Locate the cell with the specified text and output its [X, Y] center coordinate. 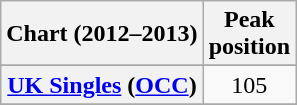
Peakposition [249, 34]
Chart (2012–2013) [102, 34]
UK Singles (OCC) [102, 85]
105 [249, 85]
